Search for the cell housing the specified text and yield its [X, Y] center coordinate. 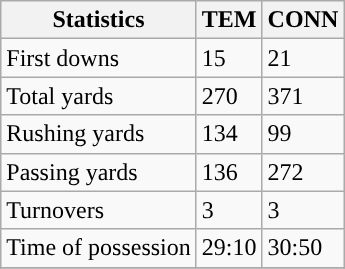
21 [303, 58]
270 [229, 96]
15 [229, 58]
134 [229, 134]
30:50 [303, 248]
Turnovers [99, 210]
136 [229, 172]
29:10 [229, 248]
272 [303, 172]
371 [303, 96]
Total yards [99, 96]
CONN [303, 20]
TEM [229, 20]
Time of possession [99, 248]
99 [303, 134]
Statistics [99, 20]
Passing yards [99, 172]
First downs [99, 58]
Rushing yards [99, 134]
